Determine the (X, Y) coordinate at the center of the cell enclosing the given text.  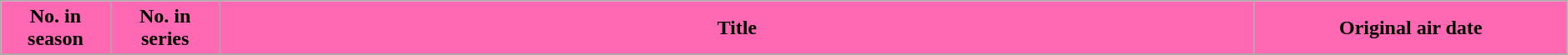
No. inseason (55, 28)
No. inseries (165, 28)
Title (737, 28)
Original air date (1410, 28)
